Pinpoint the cell where the given text exists, returning its [x, y] midpoint coordinate. 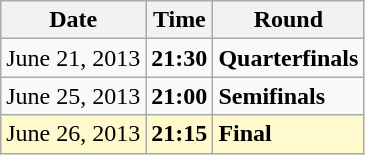
Time [180, 20]
June 21, 2013 [74, 58]
21:00 [180, 96]
Round [288, 20]
June 25, 2013 [74, 96]
June 26, 2013 [74, 134]
Date [74, 20]
Quarterfinals [288, 58]
21:30 [180, 58]
21:15 [180, 134]
Final [288, 134]
Semifinals [288, 96]
